Return the (X, Y) coordinate for the center point of the cell that contains the specified text.  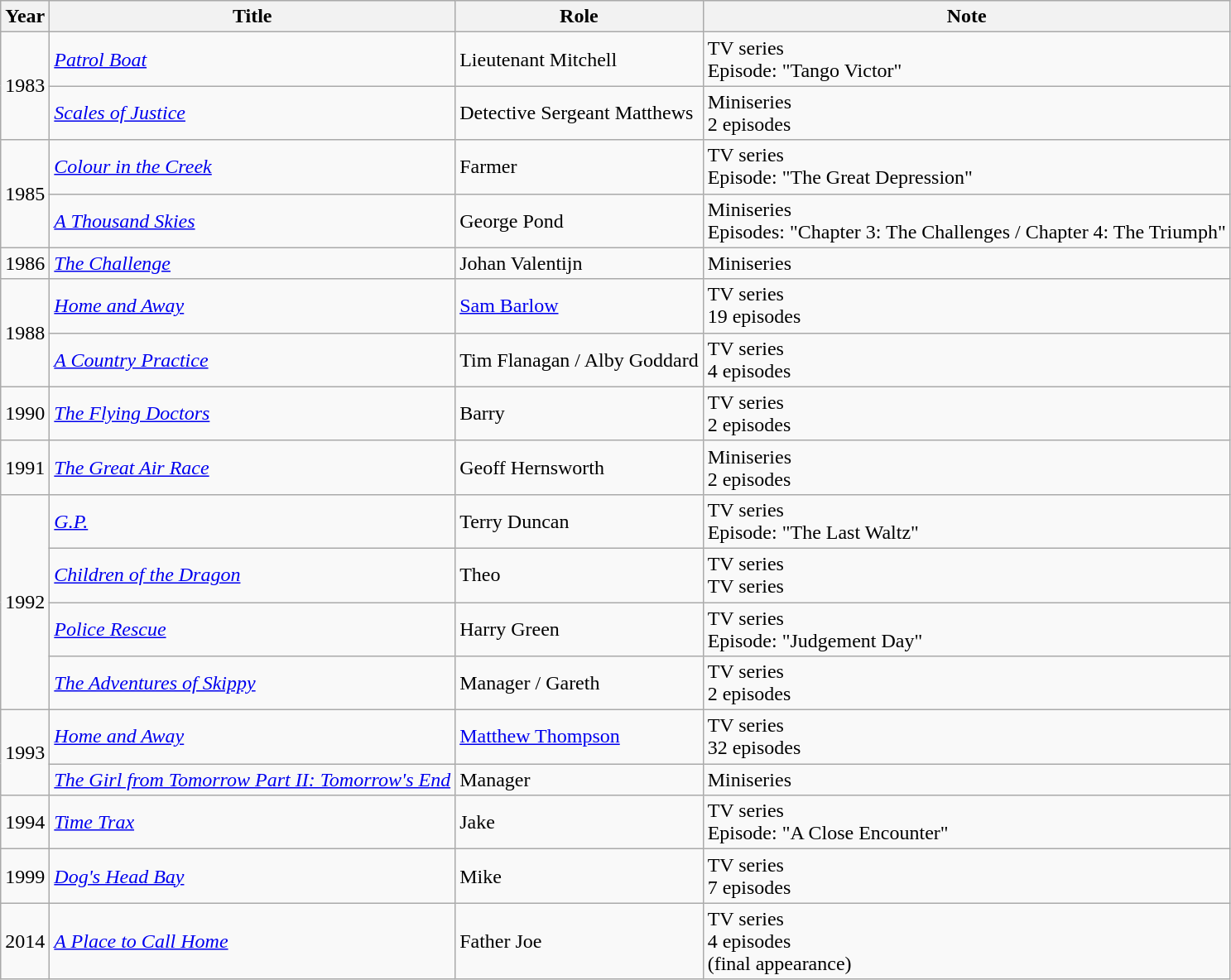
MiniseriesEpisodes: "Chapter 3: The Challenges / Chapter 4: The Triumph" (967, 220)
TV seriesEpisode: "Judgement Day" (967, 629)
Geoff Hernsworth (579, 467)
Dog's Head Bay (252, 876)
1999 (25, 876)
Mike (579, 876)
TV series32 episodes (967, 737)
Tim Flanagan / Alby Goddard (579, 359)
George Pond (579, 220)
1991 (25, 467)
A Place to Call Home (252, 941)
Title (252, 17)
Manager (579, 780)
1993 (25, 753)
TV seriesEpisode: "Tango Victor" (967, 60)
A Thousand Skies (252, 220)
A Country Practice (252, 359)
Harry Green (579, 629)
Farmer (579, 167)
1988 (25, 333)
1992 (25, 602)
Matthew Thompson (579, 737)
Barry (579, 414)
2014 (25, 941)
TV seriesTV series (967, 574)
Manager / Gareth (579, 684)
Year (25, 17)
Detective Sergeant Matthews (579, 113)
Police Rescue (252, 629)
Father Joe (579, 941)
TV series7 episodes (967, 876)
TV series19 episodes (967, 306)
1986 (25, 263)
Jake (579, 823)
Theo (579, 574)
Scales of Justice (252, 113)
The Great Air Race (252, 467)
TV series4 episodes(final appearance) (967, 941)
Role (579, 17)
The Girl from Tomorrow Part II: Tomorrow's End (252, 780)
Sam Barlow (579, 306)
TV series4 episodes (967, 359)
Lieutenant Mitchell (579, 60)
Johan Valentijn (579, 263)
TV seriesEpisode: "The Last Waltz" (967, 521)
TV seriesEpisode: "A Close Encounter" (967, 823)
1983 (25, 86)
1990 (25, 414)
The Challenge (252, 263)
TV seriesEpisode: "The Great Depression" (967, 167)
Patrol Boat (252, 60)
Note (967, 17)
Terry Duncan (579, 521)
G.P. (252, 521)
Colour in the Creek (252, 167)
Time Trax (252, 823)
The Flying Doctors (252, 414)
The Adventures of Skippy (252, 684)
Children of the Dragon (252, 574)
1985 (25, 194)
1994 (25, 823)
